Detect which cell encompasses the target text, then output its [x, y] center coordinate. 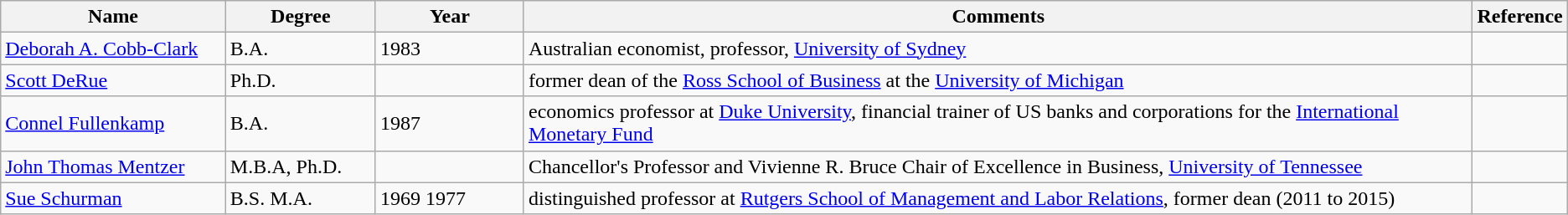
1987 [449, 124]
Degree [300, 17]
former dean of the Ross School of Business at the University of Michigan [998, 80]
Name [114, 17]
1969 1977 [449, 198]
Reference [1519, 17]
Ph.D. [300, 80]
Comments [998, 17]
Connel Fullenkamp [114, 124]
distinguished professor at Rutgers School of Management and Labor Relations, former dean (2011 to 2015) [998, 198]
John Thomas Mentzer [114, 166]
M.B.A, Ph.D. [300, 166]
B.S. M.A. [300, 198]
Deborah A. Cobb-Clark [114, 49]
Scott DeRue [114, 80]
1983 [449, 49]
Australian economist, professor, University of Sydney [998, 49]
Year [449, 17]
Sue Schurman [114, 198]
economics professor at Duke University, financial trainer of US banks and corporations for the International Monetary Fund [998, 124]
Chancellor's Professor and Vivienne R. Bruce Chair of Excellence in Business, University of Tennessee [998, 166]
